Provide the (x, y) coordinate of the cell's center where the given text is located.  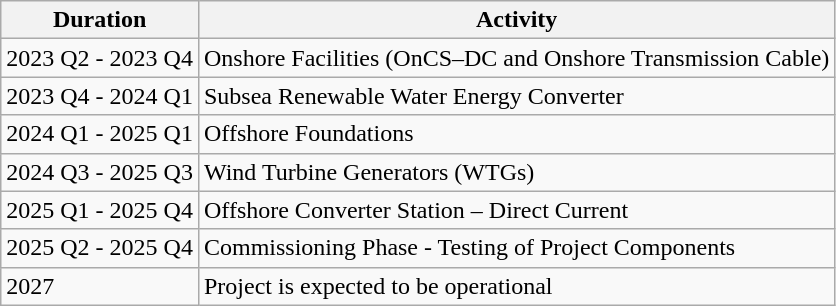
2023 Q4 - 2024 Q1 (100, 96)
Wind Turbine Generators (WTGs) (516, 172)
Offshore Converter Station – Direct Current (516, 210)
2024 Q1 - 2025 Q1 (100, 134)
2025 Q1 - 2025 Q4 (100, 210)
Duration (100, 20)
Project is expected to be operational (516, 286)
2027 (100, 286)
2024 Q3 - 2025 Q3 (100, 172)
Activity (516, 20)
Onshore Facilities (OnCS–DC and Onshore Transmission Cable) (516, 58)
2023 Q2 - 2023 Q4 (100, 58)
2025 Q2 - 2025 Q4 (100, 248)
Commissioning Phase - Testing of Project Components (516, 248)
Offshore Foundations (516, 134)
Subsea Renewable Water Energy Converter (516, 96)
